Locate the cell with the specified text and output its [X, Y] center coordinate. 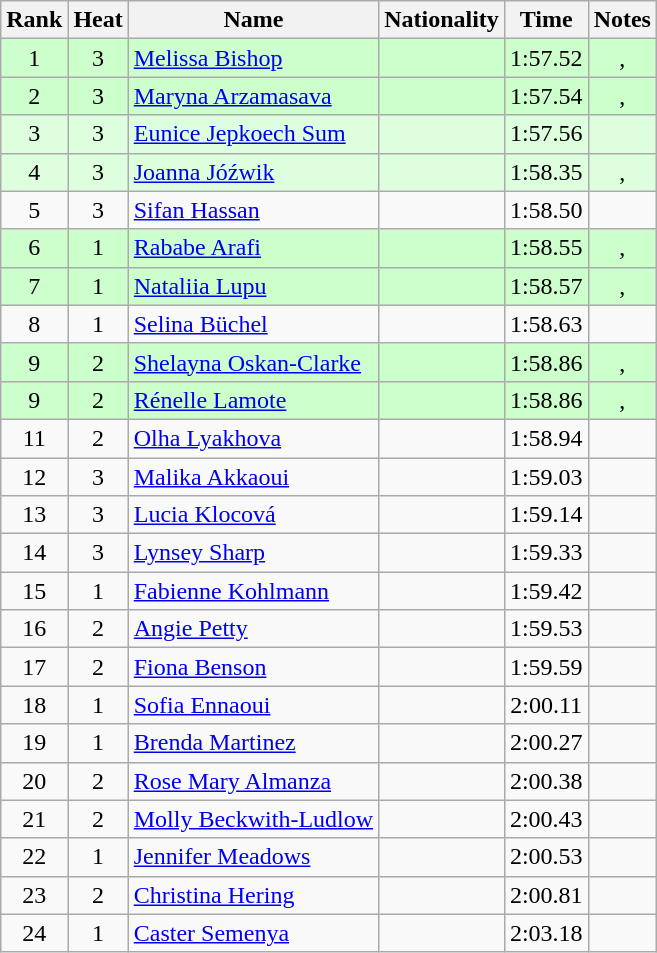
1:59.03 [546, 477]
24 [34, 933]
Melissa Bishop [253, 58]
Sofia Ennaoui [253, 705]
2:00.11 [546, 705]
Joanna Jóźwik [253, 172]
1:57.54 [546, 96]
Heat [98, 20]
1:58.50 [546, 210]
1:58.63 [546, 324]
14 [34, 553]
Rose Mary Almanza [253, 781]
Rénelle Lamote [253, 400]
Fiona Benson [253, 667]
Time [546, 20]
20 [34, 781]
1:58.94 [546, 438]
1:59.53 [546, 629]
Rababe Arafi [253, 248]
12 [34, 477]
13 [34, 515]
5 [34, 210]
1:59.59 [546, 667]
Lucia Klocová [253, 515]
Name [253, 20]
Jennifer Meadows [253, 857]
6 [34, 248]
15 [34, 591]
Brenda Martinez [253, 743]
8 [34, 324]
Notes [622, 20]
1:59.14 [546, 515]
2:03.18 [546, 933]
2:00.38 [546, 781]
Sifan Hassan [253, 210]
2:00.43 [546, 819]
Nataliia Lupu [253, 286]
1:59.42 [546, 591]
Angie Petty [253, 629]
Lynsey Sharp [253, 553]
2:00.53 [546, 857]
1:59.33 [546, 553]
1:58.55 [546, 248]
19 [34, 743]
17 [34, 667]
11 [34, 438]
22 [34, 857]
Selina Büchel [253, 324]
1:58.35 [546, 172]
21 [34, 819]
Olha Lyakhova [253, 438]
Malika Akkaoui [253, 477]
Eunice Jepkoech Sum [253, 134]
Caster Semenya [253, 933]
Rank [34, 20]
Maryna Arzamasava [253, 96]
Christina Hering [253, 895]
18 [34, 705]
23 [34, 895]
7 [34, 286]
Fabienne Kohlmann [253, 591]
1:58.57 [546, 286]
4 [34, 172]
Nationality [442, 20]
1:57.56 [546, 134]
Shelayna Oskan-Clarke [253, 362]
Molly Beckwith-Ludlow [253, 819]
2:00.81 [546, 895]
1:57.52 [546, 58]
2:00.27 [546, 743]
16 [34, 629]
